Provide the [X, Y] coordinate of the cell's center where the given text is located.  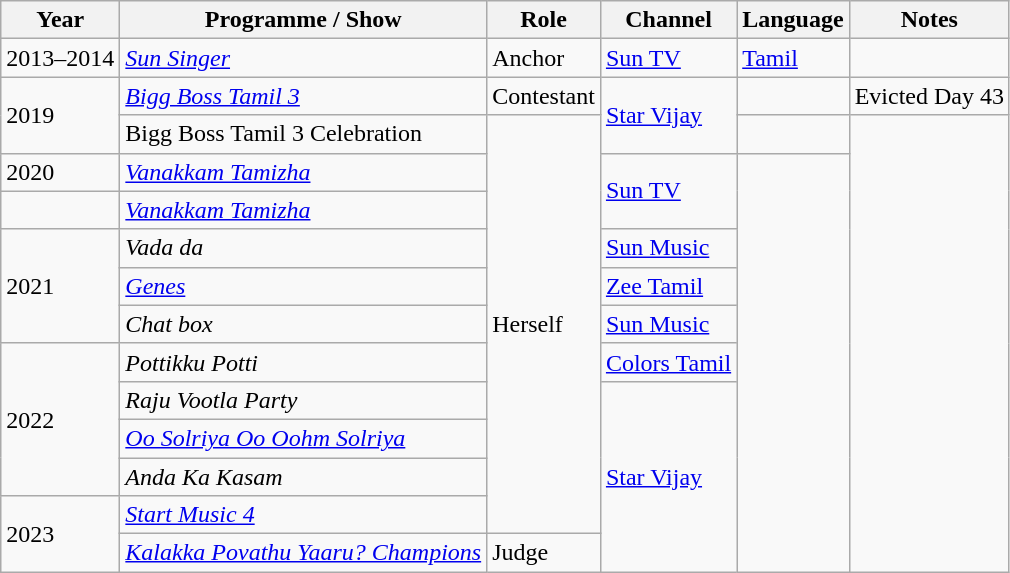
2020 [60, 172]
Kalakka Povathu Yaaru? Champions [304, 553]
Sun Singer [304, 58]
Bigg Boss Tamil 3 [304, 96]
Genes [304, 286]
Anchor [544, 58]
2019 [60, 115]
2022 [60, 419]
Chat box [304, 324]
Tamil [793, 58]
Evicted Day 43 [929, 96]
Herself [544, 324]
Pottikku Potti [304, 362]
Raju Vootla Party [304, 400]
Programme / Show [304, 20]
Contestant [544, 96]
Channel [668, 20]
Language [793, 20]
2013–2014 [60, 58]
Judge [544, 553]
Year [60, 20]
Zee Tamil [668, 286]
Colors Tamil [668, 362]
Vada da [304, 248]
2023 [60, 534]
Oo Solriya Oo Oohm Solriya [304, 438]
Notes [929, 20]
2021 [60, 286]
Role [544, 20]
Anda Ka Kasam [304, 477]
Start Music 4 [304, 515]
Bigg Boss Tamil 3 Celebration [304, 134]
